Determine the [x, y] coordinate at the center of the cell enclosing the given text.  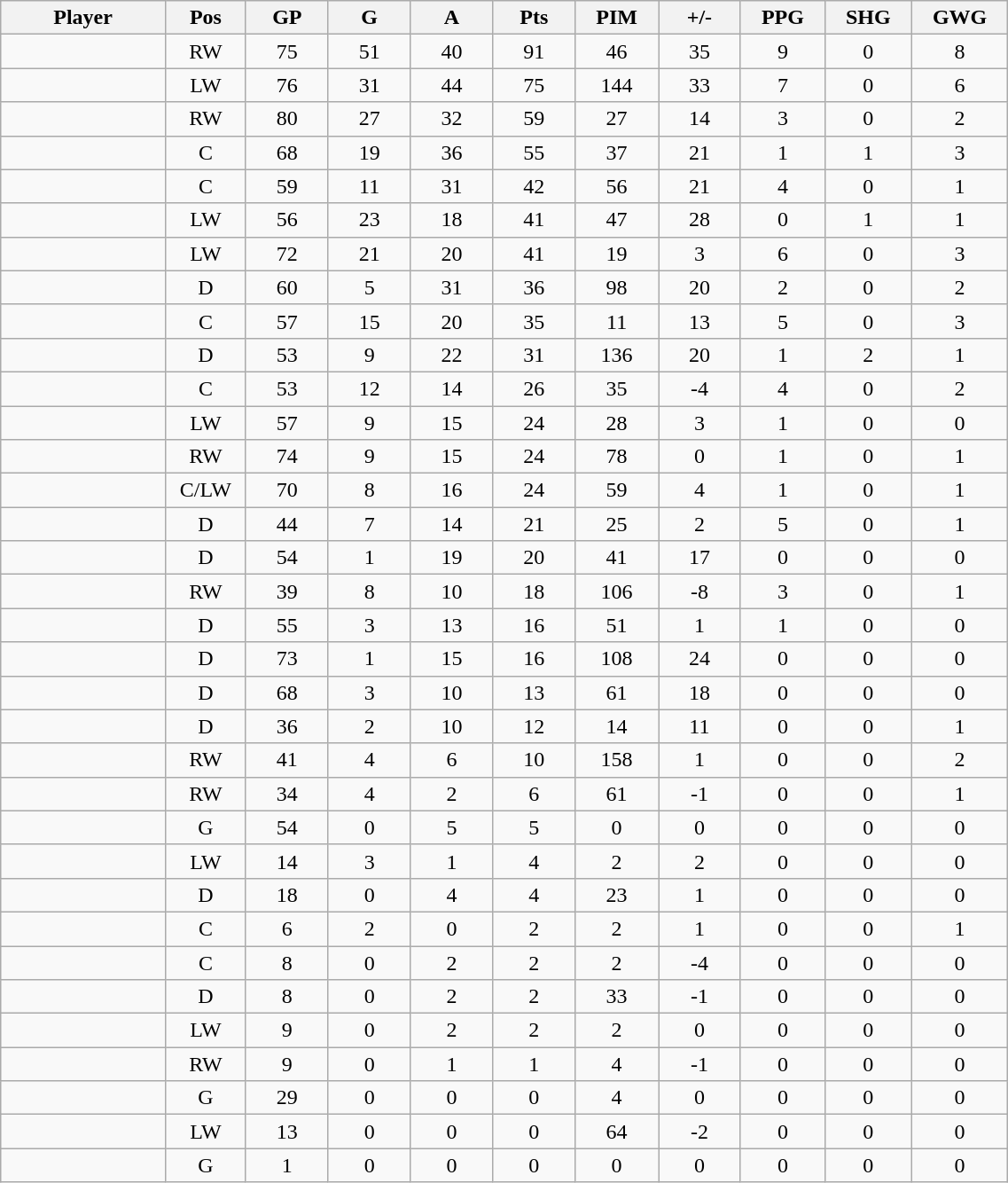
SHG [868, 18]
25 [617, 524]
34 [287, 794]
144 [617, 85]
32 [452, 119]
Player [83, 18]
64 [617, 1132]
158 [617, 760]
Pos [206, 18]
GP [287, 18]
Pts [534, 18]
47 [617, 220]
PIM [617, 18]
60 [287, 287]
74 [287, 457]
29 [287, 1098]
42 [534, 186]
136 [617, 355]
39 [287, 591]
76 [287, 85]
-8 [699, 591]
37 [617, 153]
C/LW [206, 490]
70 [287, 490]
78 [617, 457]
PPG [782, 18]
80 [287, 119]
91 [534, 51]
-2 [699, 1132]
26 [534, 388]
46 [617, 51]
+/- [699, 18]
72 [287, 254]
108 [617, 659]
106 [617, 591]
GWG [959, 18]
22 [452, 355]
40 [452, 51]
17 [699, 558]
A [452, 18]
73 [287, 659]
98 [617, 287]
